Search for the cell housing the specified text and yield its (X, Y) center coordinate. 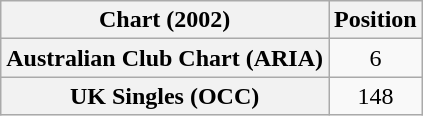
6 (375, 58)
148 (375, 96)
UK Singles (OCC) (165, 96)
Australian Club Chart (ARIA) (165, 58)
Position (375, 20)
Chart (2002) (165, 20)
